Return (X, Y) of the center of cell containing provided text 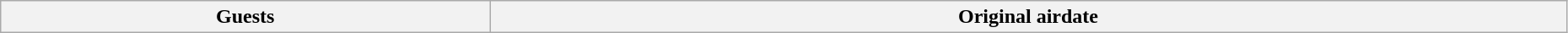
Guests (245, 17)
Original airdate (1029, 17)
